Scan for the cell matching the given text and deliver its (x, y) coordinate at center. 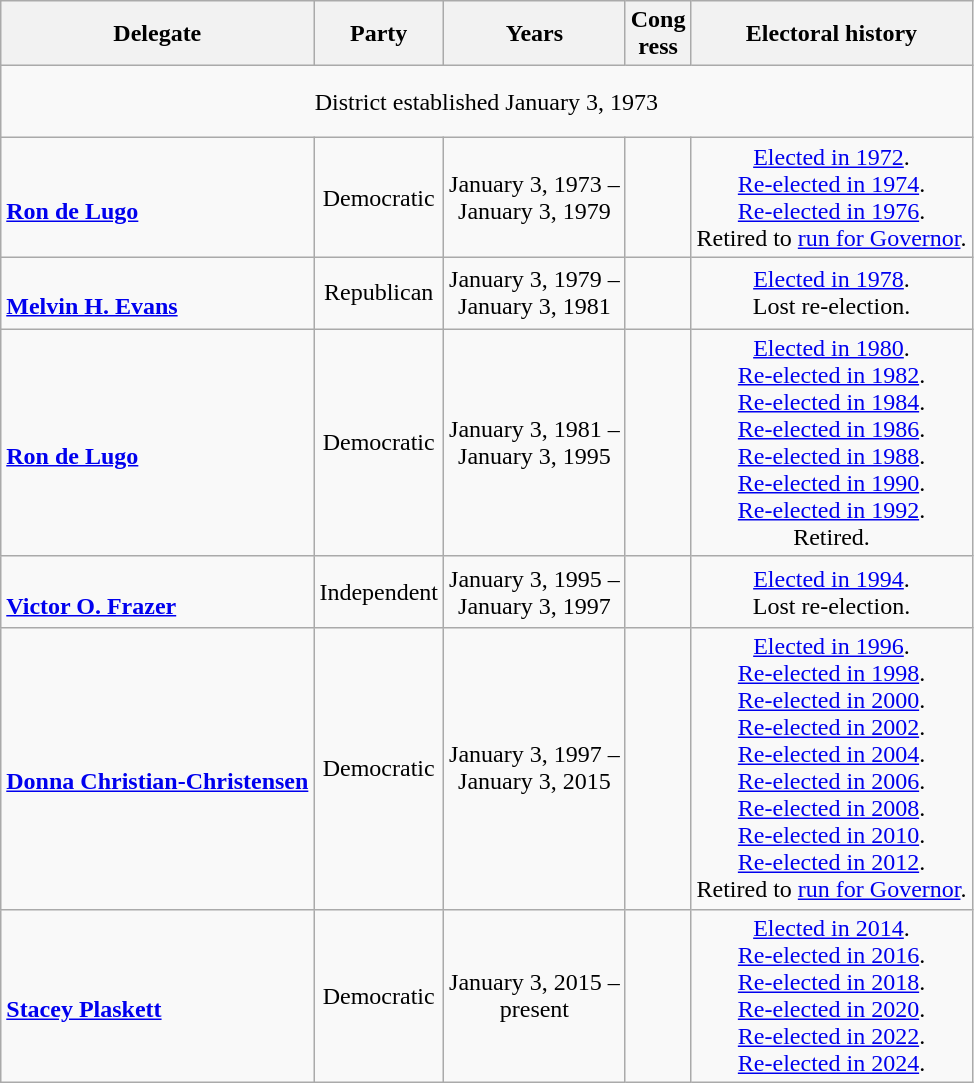
Elected in 1980.Re-elected in 1982.Re-elected in 1984.Re-elected in 1986.Re-elected in 1988.Re-elected in 1990.Re-elected in 1992.Retired. (832, 442)
January 3, 1997 –January 3, 2015 (535, 768)
Years (535, 34)
January 3, 1973 –January 3, 1979 (535, 198)
Party (379, 34)
Independent (379, 592)
District established January 3, 1973 (486, 102)
Elected in 1978.Lost re-election. (832, 293)
Elected in 1972.Re-elected in 1974.Re-elected in 1976.Retired to run for Governor. (832, 198)
January 3, 1981 –January 3, 1995 (535, 442)
January 3, 1995 –January 3, 1997 (535, 592)
Delegate (158, 34)
Elected in 2014.Re-elected in 2016.Re-elected in 2018.Re-elected in 2020.Re-elected in 2022.Re-elected in 2024. (832, 996)
Electoral history (832, 34)
January 3, 1979 –January 3, 1981 (535, 293)
Republican (379, 293)
Donna Christian-Christensen (158, 768)
January 3, 2015 –present (535, 996)
Congress (658, 34)
Elected in 1994.Lost re-election. (832, 592)
Stacey Plaskett (158, 996)
Melvin H. Evans (158, 293)
Victor O. Frazer (158, 592)
